From the cell containing the given text, extract its center point as (X, Y) coordinate. 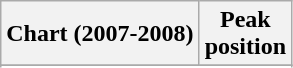
Chart (2007-2008) (100, 34)
Peakposition (245, 34)
